Detect which cell encompasses the target text, then output its (X, Y) center coordinate. 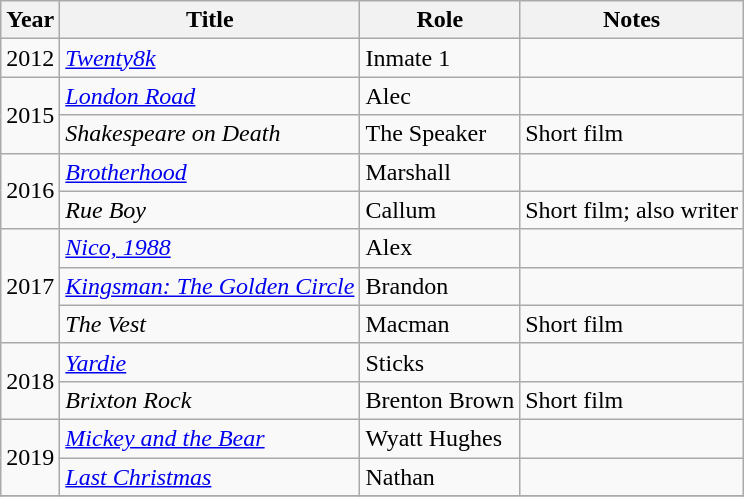
Callum (440, 210)
The Vest (210, 324)
Nathan (440, 477)
Kingsman: The Golden Circle (210, 286)
Twenty8k (210, 58)
Title (210, 20)
Yardie (210, 362)
Rue Boy (210, 210)
Inmate 1 (440, 58)
Alex (440, 248)
Notes (632, 20)
2016 (30, 191)
2015 (30, 115)
The Speaker (440, 134)
Year (30, 20)
Shakespeare on Death (210, 134)
Brotherhood (210, 172)
Brixton Rock (210, 400)
2017 (30, 286)
2019 (30, 457)
Short film; also writer (632, 210)
2018 (30, 381)
Sticks (440, 362)
Macman (440, 324)
Brandon (440, 286)
Last Christmas (210, 477)
London Road (210, 96)
Mickey and the Bear (210, 438)
Nico, 1988 (210, 248)
Wyatt Hughes (440, 438)
Marshall (440, 172)
Alec (440, 96)
2012 (30, 58)
Role (440, 20)
Brenton Brown (440, 400)
